Return the (X, Y) coordinate for the center point of the cell that contains the specified text.  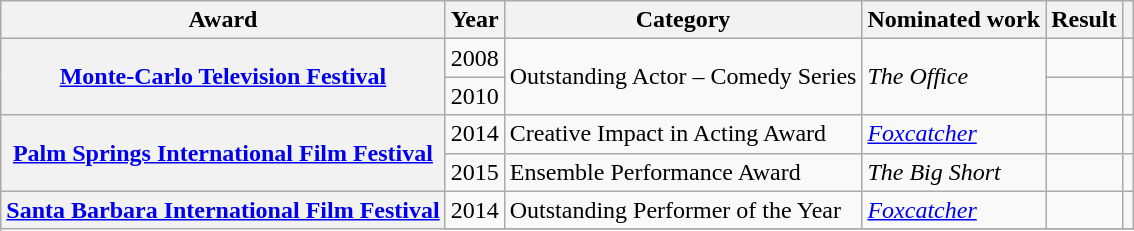
The Office (954, 77)
Monte-Carlo Television Festival (223, 77)
Year (474, 20)
Outstanding Performer of the Year (683, 210)
Result (1084, 20)
Creative Impact in Acting Award (683, 134)
2015 (474, 172)
Nominated work (954, 20)
Palm Springs International Film Festival (223, 153)
Award (223, 20)
Category (683, 20)
The Big Short (954, 172)
Ensemble Performance Award (683, 172)
Santa Barbara International Film Festival (223, 210)
2010 (474, 96)
2008 (474, 58)
Outstanding Actor – Comedy Series (683, 77)
